Extract the (X, Y) coordinate from the center of the cell holding the provided text.  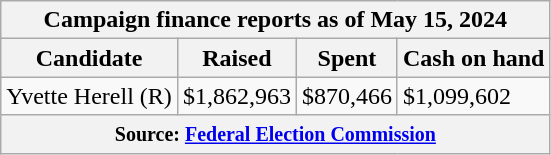
$1,862,963 (236, 96)
Campaign finance reports as of May 15, 2024 (276, 20)
Cash on hand (473, 58)
Raised (236, 58)
Source: Federal Election Commission (276, 134)
Spent (346, 58)
Yvette Herell (R) (90, 96)
$870,466 (346, 96)
Candidate (90, 58)
$1,099,602 (473, 96)
